Scan for the cell matching the given text and deliver its [X, Y] coordinate at center. 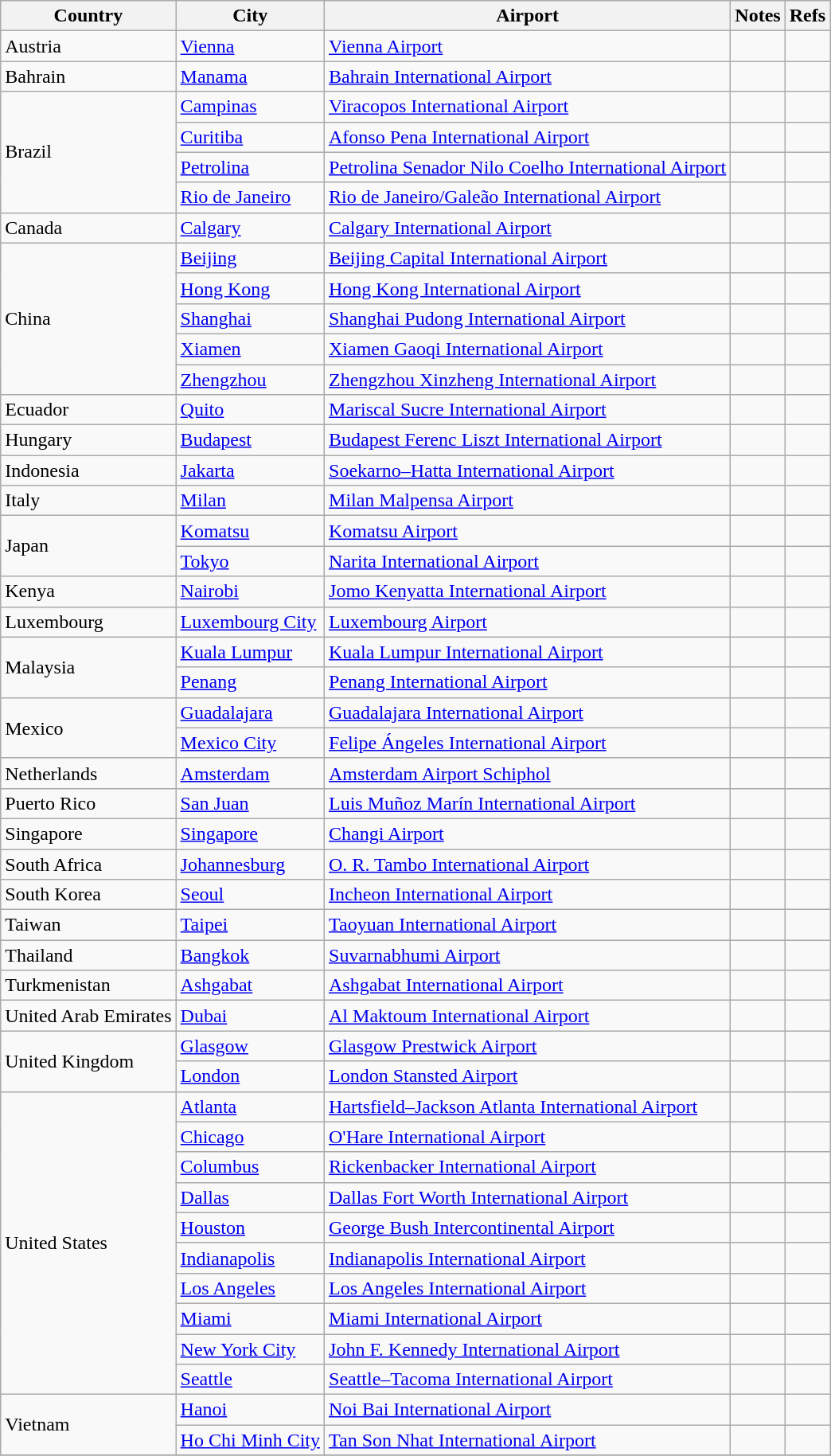
Ashgabat International Airport [528, 986]
Seoul [250, 895]
Dubai [250, 1016]
Rickenbacker International Airport [528, 1167]
Penang [250, 682]
Glasgow Prestwick Airport [528, 1046]
London Stansted Airport [528, 1076]
Kuala Lumpur [250, 652]
Milan Malpensa Airport [528, 501]
Airport [528, 16]
Tan Son Nhat International Airport [528, 1440]
South Africa [88, 864]
Refs [807, 16]
Hong Kong [250, 288]
Zhengzhou Xinzheng International Airport [528, 380]
Japan [88, 546]
Luis Muñoz Marín International Airport [528, 803]
Kenya [88, 591]
Calgary International Airport [528, 228]
Petrolina Senador Nilo Coelho International Airport [528, 167]
Felipe Ángeles International Airport [528, 743]
Mariscal Sucre International Airport [528, 410]
George Bush Intercontinental Airport [528, 1228]
Budapest Ferenc Liszt International Airport [528, 440]
Kuala Lumpur International Airport [528, 652]
Ho Chi Minh City [250, 1440]
Glasgow [250, 1046]
Ashgabat [250, 986]
Brazil [88, 152]
London [250, 1076]
Petrolina [250, 167]
Seattle–Tacoma International Airport [528, 1380]
Italy [88, 501]
United Kingdom [88, 1061]
Houston [250, 1228]
Austria [88, 46]
Jomo Kenyatta International Airport [528, 591]
San Juan [250, 803]
Suvarnabhumi Airport [528, 955]
Ecuador [88, 410]
United States [88, 1243]
Notes [758, 16]
Luxembourg Airport [528, 622]
Hanoi [250, 1410]
United Arab Emirates [88, 1016]
Dallas Fort Worth International Airport [528, 1197]
Amsterdam [250, 773]
Vietnam [88, 1425]
Shanghai [250, 318]
Los Angeles [250, 1288]
O. R. Tambo International Airport [528, 864]
Turkmenistan [88, 986]
Netherlands [88, 773]
Hartsfield–Jackson Atlanta International Airport [528, 1107]
Komatsu [250, 531]
Rio de Janeiro/Galeão International Airport [528, 197]
Budapest [250, 440]
Komatsu Airport [528, 531]
Puerto Rico [88, 803]
Beijing Capital International Airport [528, 258]
Beijing [250, 258]
Miami [250, 1318]
Indianapolis International Airport [528, 1258]
Dallas [250, 1197]
South Korea [88, 895]
Bahrain International Airport [528, 76]
Amsterdam Airport Schiphol [528, 773]
City [250, 16]
Atlanta [250, 1107]
Xiamen [250, 349]
John F. Kennedy International Airport [528, 1349]
Soekarno–Hatta International Airport [528, 470]
Indianapolis [250, 1258]
Luxembourg City [250, 622]
Milan [250, 501]
China [88, 318]
Curitiba [250, 137]
Guadalajara [250, 712]
Guadalajara International Airport [528, 712]
Campinas [250, 107]
Vienna [250, 46]
Narita International Airport [528, 561]
Tokyo [250, 561]
Country [88, 16]
Afonso Pena International Airport [528, 137]
Shanghai Pudong International Airport [528, 318]
Johannesburg [250, 864]
Taipei [250, 925]
Quito [250, 410]
Jakarta [250, 470]
Taoyuan International Airport [528, 925]
O'Hare International Airport [528, 1137]
Al Maktoum International Airport [528, 1016]
Manama [250, 76]
Los Angeles International Airport [528, 1288]
New York City [250, 1349]
Calgary [250, 228]
Bahrain [88, 76]
Penang International Airport [528, 682]
Seattle [250, 1380]
Zhengzhou [250, 380]
Vienna Airport [528, 46]
Bangkok [250, 955]
Mexico City [250, 743]
Hong Kong International Airport [528, 288]
Miami International Airport [528, 1318]
Noi Bai International Airport [528, 1410]
Thailand [88, 955]
Mexico [88, 728]
Chicago [250, 1137]
Rio de Janeiro [250, 197]
Hungary [88, 440]
Nairobi [250, 591]
Incheon International Airport [528, 895]
Malaysia [88, 667]
Canada [88, 228]
Columbus [250, 1167]
Changi Airport [528, 833]
Viracopos International Airport [528, 107]
Taiwan [88, 925]
Luxembourg [88, 622]
Xiamen Gaoqi International Airport [528, 349]
Indonesia [88, 470]
